Capture the cell that displays the provided text and extract its (x, y) central coordinate. 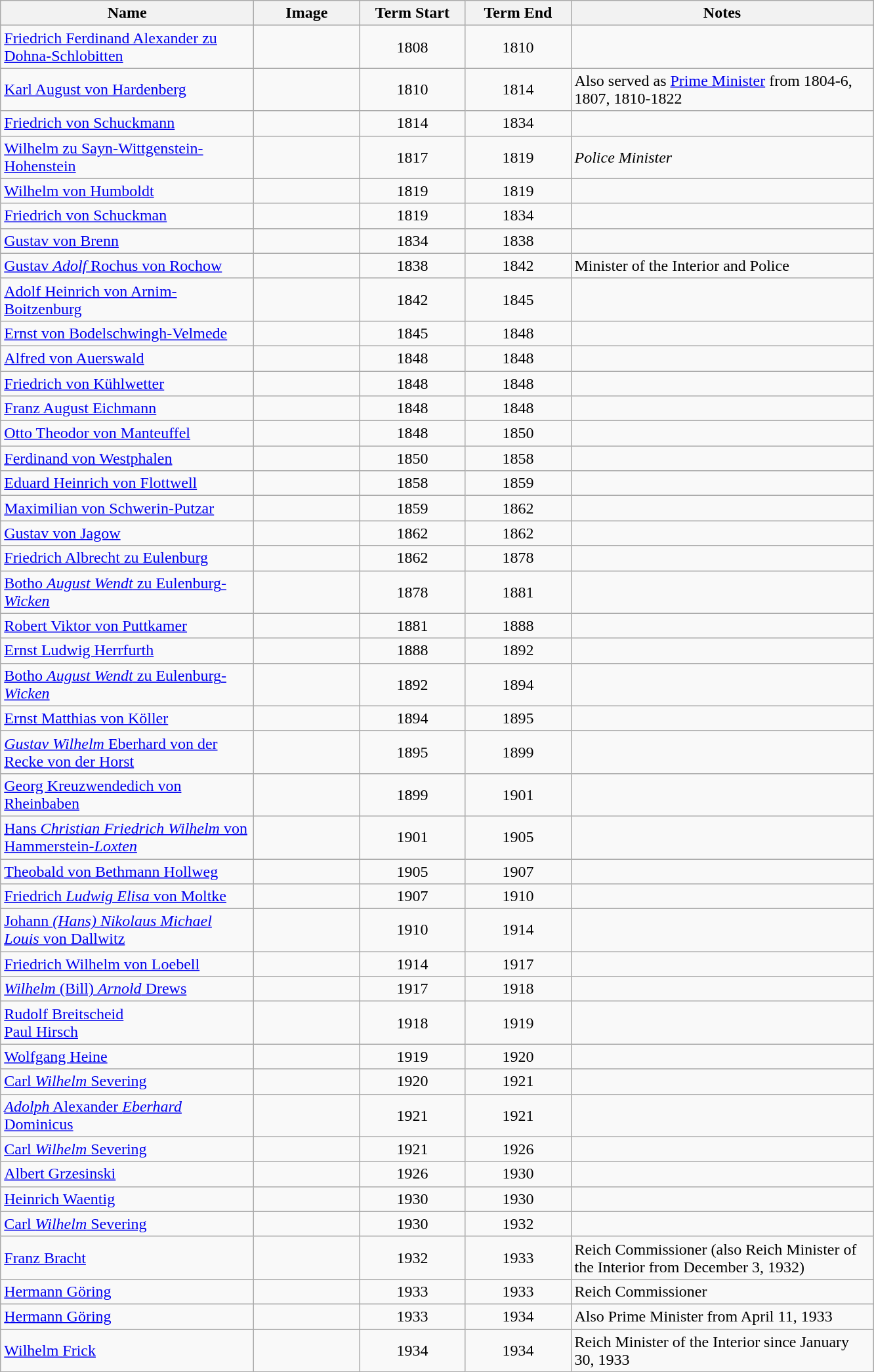
Ernst von Bodelschwingh-Velmede (127, 333)
Gustav Adolf Rochus von Rochow (127, 266)
Wilhelm von Humboldt (127, 191)
Adolf Heinrich von Arnim-Boitzenburg (127, 299)
Gustav von Jagow (127, 533)
Wolfgang Heine (127, 1057)
Reich Minister of the Interior since January 30, 1933 (722, 1350)
Robert Viktor von Puttkamer (127, 626)
Notes (722, 13)
Franz August Eichmann (127, 409)
Also Prime Minister from April 11, 1933 (722, 1316)
Friedrich Albrecht zu Eulenburg (127, 558)
Johann (Hans) Nikolaus Michael Louis von Dallwitz (127, 930)
Karl August von Hardenberg (127, 89)
Ernst Matthias von Köller (127, 718)
Wilhelm zu Sayn-Wittgenstein-Hohenstein (127, 157)
1817 (412, 157)
Albert Grzesinski (127, 1174)
Minister of the Interior and Police (722, 266)
Maximilian von Schwerin-Putzar (127, 508)
Friedrich Ferdinand Alexander zu Dohna-Schlobitten (127, 47)
Reich Commissioner (also Reich Minister of the Interior from December 3, 1932) (722, 1258)
Adolph Alexander Eberhard Dominicus (127, 1115)
Friedrich von Schuckman (127, 216)
Hans Christian Friedrich Wilhelm von Hammerstein-Loxten (127, 837)
Ferdinand von Westphalen (127, 458)
Rudolf BreitscheidPaul Hirsch (127, 1023)
Friedrich von Kühlwetter (127, 384)
Friedrich Wilhelm von Loebell (127, 964)
Gustav von Brenn (127, 241)
Theobald von Bethmann Hollweg (127, 872)
Name (127, 13)
Alfred von Auerswald (127, 358)
Term Start (412, 13)
Georg Kreuzwendedich von Rheinbaben (127, 795)
Friedrich Ludwig Elisa von Moltke (127, 897)
Heinrich Waentig (127, 1199)
Friedrich von Schuckmann (127, 123)
Gustav Wilhelm Eberhard von der Recke von der Horst (127, 752)
Wilhelm (Bill) Arnold Drews (127, 989)
Also served as Prime Minister from 1804-6, 1807, 1810-1822 (722, 89)
Ernst Ludwig Herrfurth (127, 651)
Eduard Heinrich von Flottwell (127, 483)
Franz Bracht (127, 1258)
1808 (412, 47)
Image (307, 13)
Reich Commissioner (722, 1291)
Otto Theodor von Manteuffel (127, 434)
Term End (518, 13)
Wilhelm Frick (127, 1350)
Police Minister (722, 157)
